Return the (X, Y) coordinate for the center point of the cell that contains the specified text.  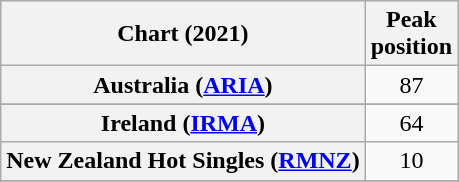
New Zealand Hot Singles (RMNZ) (183, 161)
10 (411, 161)
Australia (ARIA) (183, 85)
64 (411, 123)
Ireland (IRMA) (183, 123)
Chart (2021) (183, 34)
87 (411, 85)
Peakposition (411, 34)
